Extract the [X, Y] coordinate from the center of the cell holding the provided text.  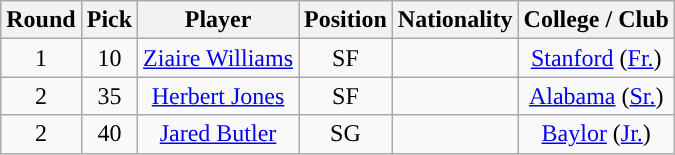
Nationality [455, 20]
College / Club [596, 20]
Position [346, 20]
SG [346, 134]
Stanford (Fr.) [596, 58]
35 [109, 96]
Round [41, 20]
Ziaire Williams [218, 58]
Baylor (Jr.) [596, 134]
1 [41, 58]
40 [109, 134]
Player [218, 20]
10 [109, 58]
Pick [109, 20]
Jared Butler [218, 134]
Herbert Jones [218, 96]
Alabama (Sr.) [596, 96]
